Pinpoint the cell where the given text exists, returning its (x, y) midpoint coordinate. 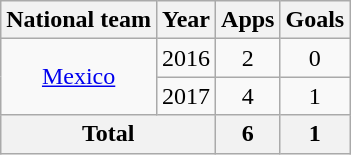
Goals (315, 20)
6 (248, 134)
0 (315, 58)
2016 (186, 58)
Total (108, 134)
National team (79, 20)
Apps (248, 20)
4 (248, 96)
2017 (186, 96)
Mexico (79, 77)
2 (248, 58)
Year (186, 20)
